Provide the (X, Y) coordinate of the cell's center where the given text is located.  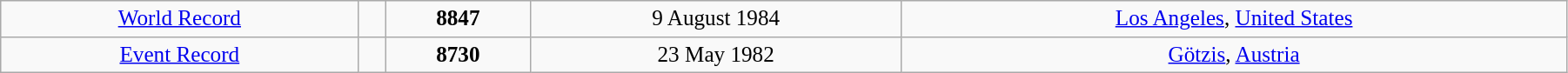
8730 (458, 55)
23 May 1982 (716, 55)
Los Angeles, United States (1234, 19)
8847 (458, 19)
Event Record (179, 55)
World Record (179, 19)
Götzis, Austria (1234, 55)
9 August 1984 (716, 19)
